Output the [X, Y] coordinate of the center of the cell containing the given text.  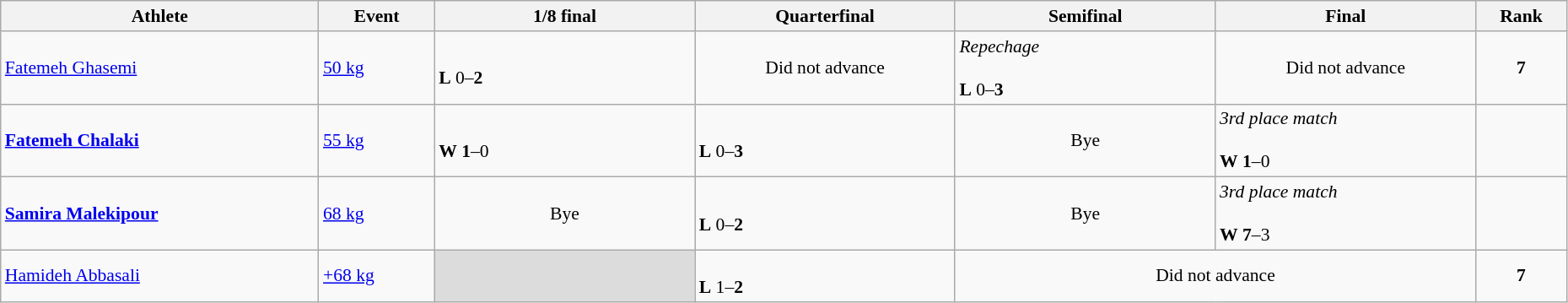
Fatemeh Ghasemi [160, 68]
Hamideh Abbasali [160, 277]
W 1–0 [565, 140]
Athlete [160, 16]
Semifinal [1085, 16]
1/8 final [565, 16]
3rd place matchW 7–3 [1346, 214]
Quarterfinal [825, 16]
68 kg [376, 214]
RepechageL 0–3 [1085, 68]
50 kg [376, 68]
Rank [1522, 16]
3rd place matchW 1–0 [1346, 140]
+68 kg [376, 277]
Event [376, 16]
Final [1346, 16]
L 1–2 [825, 277]
Samira Malekipour [160, 214]
55 kg [376, 140]
Fatemeh Chalaki [160, 140]
L 0–3 [825, 140]
